Detect which cell encompasses the target text, then output its [X, Y] center coordinate. 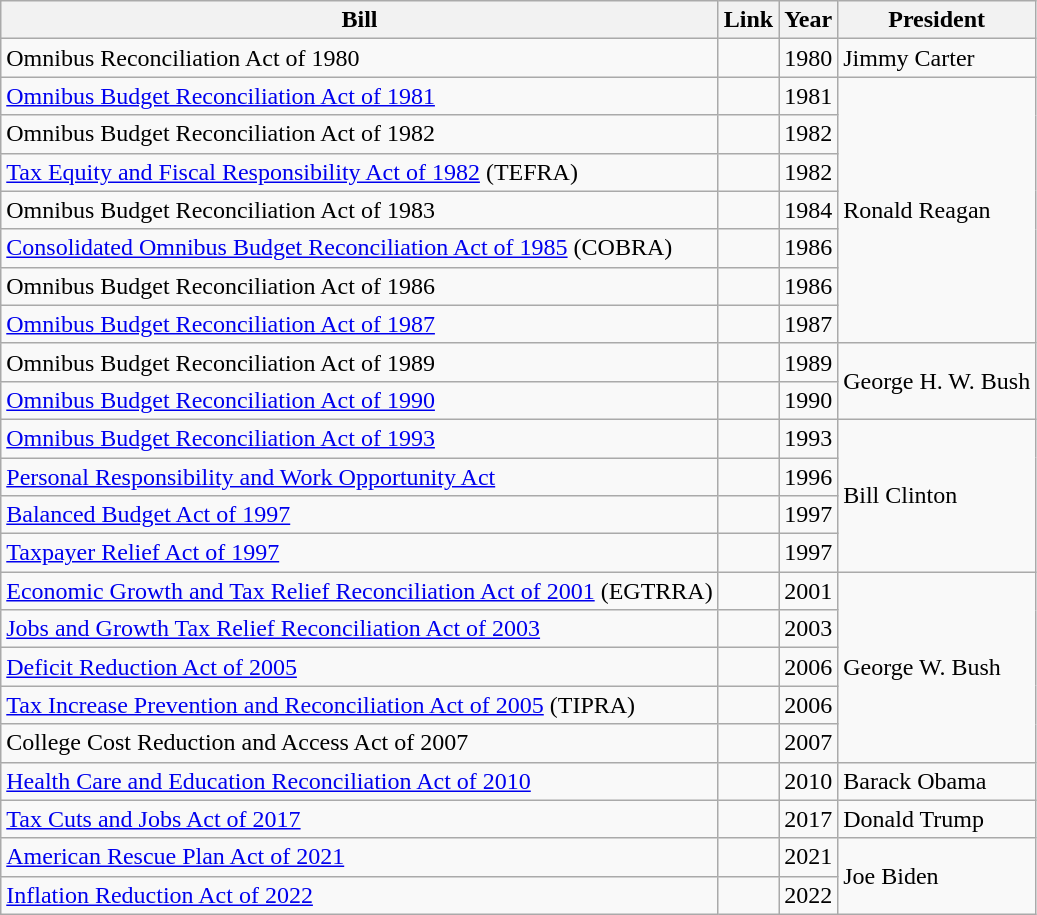
2001 [808, 591]
1990 [808, 400]
College Cost Reduction and Access Act of 2007 [360, 743]
President [937, 20]
1984 [808, 210]
Deficit Reduction Act of 2005 [360, 667]
2017 [808, 819]
Bill [360, 20]
1996 [808, 477]
Donald Trump [937, 819]
Tax Equity and Fiscal Responsibility Act of 1982 (TEFRA) [360, 172]
Jimmy Carter [937, 58]
Year [808, 20]
Ronald Reagan [937, 210]
1981 [808, 96]
Link [748, 20]
Joe Biden [937, 876]
Omnibus Budget Reconciliation Act of 1989 [360, 362]
1987 [808, 324]
1980 [808, 58]
Barack Obama [937, 781]
Omnibus Budget Reconciliation Act of 1987 [360, 324]
1989 [808, 362]
George W. Bush [937, 667]
American Rescue Plan Act of 2021 [360, 857]
Jobs and Growth Tax Relief Reconciliation Act of 2003 [360, 629]
2003 [808, 629]
Omnibus Reconciliation Act of 1980 [360, 58]
Health Care and Education Reconciliation Act of 2010 [360, 781]
2021 [808, 857]
Omnibus Budget Reconciliation Act of 1983 [360, 210]
Taxpayer Relief Act of 1997 [360, 553]
2010 [808, 781]
Economic Growth and Tax Relief Reconciliation Act of 2001 (EGTRRA) [360, 591]
Omnibus Budget Reconciliation Act of 1990 [360, 400]
Omnibus Budget Reconciliation Act of 1993 [360, 438]
Personal Responsibility and Work Opportunity Act [360, 477]
George H. W. Bush [937, 381]
Tax Cuts and Jobs Act of 2017 [360, 819]
2007 [808, 743]
Omnibus Budget Reconciliation Act of 1981 [360, 96]
Bill Clinton [937, 495]
2022 [808, 895]
1993 [808, 438]
Balanced Budget Act of 1997 [360, 515]
Omnibus Budget Reconciliation Act of 1982 [360, 134]
Consolidated Omnibus Budget Reconciliation Act of 1985 (COBRA) [360, 248]
Tax Increase Prevention and Reconciliation Act of 2005 (TIPRA) [360, 705]
Omnibus Budget Reconciliation Act of 1986 [360, 286]
Inflation Reduction Act of 2022 [360, 895]
